Find where the given text appears and provide that cell's center as [x, y] coordinate. 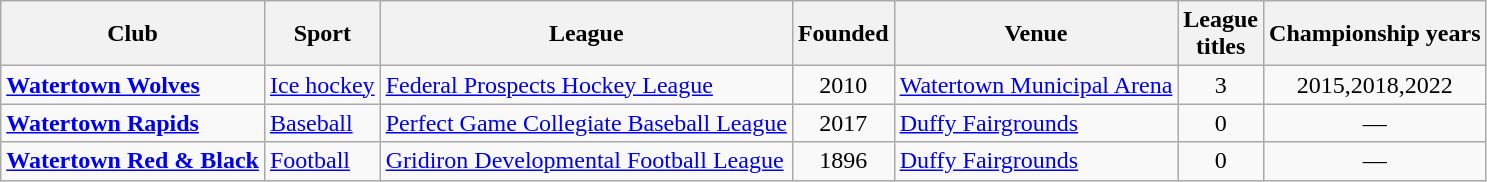
2017 [843, 123]
Leaguetitles [1221, 34]
Championship years [1375, 34]
Baseball [322, 123]
Ice hockey [322, 85]
1896 [843, 161]
Federal Prospects Hockey League [586, 85]
Football [322, 161]
Watertown Municipal Arena [1036, 85]
Venue [1036, 34]
Gridiron Developmental Football League [586, 161]
2010 [843, 85]
Watertown Wolves [133, 85]
2015,2018,2022 [1375, 85]
Watertown Red & Black [133, 161]
League [586, 34]
Club [133, 34]
Watertown Rapids [133, 123]
Sport [322, 34]
3 [1221, 85]
Perfect Game Collegiate Baseball League [586, 123]
Founded [843, 34]
